Scan for the cell matching the given text and deliver its [x, y] coordinate at center. 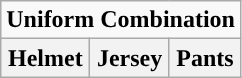
Helmet [46, 58]
Pants [204, 58]
Uniform Combination [121, 20]
Jersey [130, 58]
